Find where the given text appears and provide that cell's center as [x, y] coordinate. 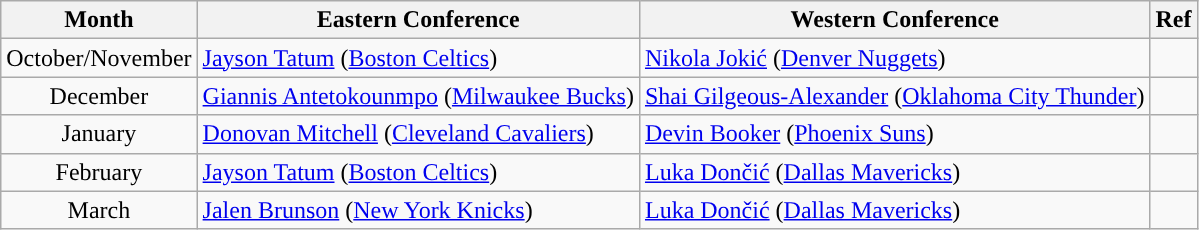
October/November [99, 58]
Month [99, 20]
Devin Booker (Phoenix Suns) [894, 134]
January [99, 134]
Ref [1174, 20]
Shai Gilgeous-Alexander (Oklahoma City Thunder) [894, 96]
March [99, 210]
Western Conference [894, 20]
Giannis Antetokounmpo (Milwaukee Bucks) [418, 96]
Eastern Conference [418, 20]
Nikola Jokić (Denver Nuggets) [894, 58]
December [99, 96]
Jalen Brunson (New York Knicks) [418, 210]
February [99, 172]
Donovan Mitchell (Cleveland Cavaliers) [418, 134]
